For the text-containing cell, return its midpoint in [x, y] coordinate format. 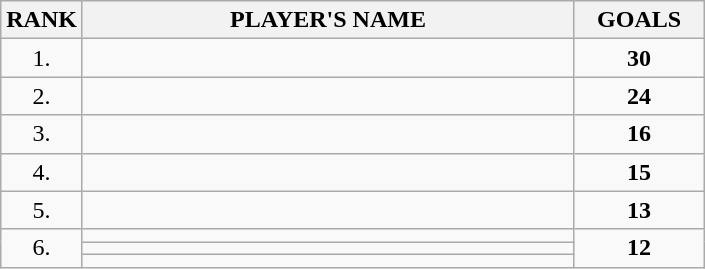
1. [42, 58]
3. [42, 134]
5. [42, 210]
24 [640, 96]
GOALS [640, 20]
RANK [42, 20]
15 [640, 172]
2. [42, 96]
13 [640, 210]
6. [42, 248]
12 [640, 248]
4. [42, 172]
16 [640, 134]
PLAYER'S NAME [328, 20]
30 [640, 58]
